Return [x, y] of the center of cell containing provided text 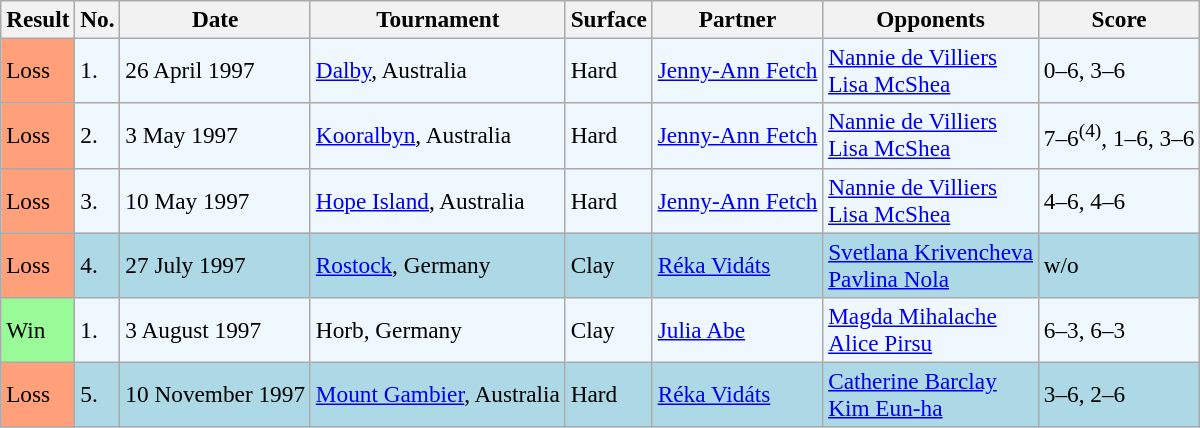
Kooralbyn, Australia [438, 136]
3 May 1997 [215, 136]
w/o [1118, 264]
4–6, 4–6 [1118, 200]
5. [98, 394]
2. [98, 136]
Score [1118, 19]
Surface [608, 19]
Catherine Barclay Kim Eun-ha [931, 394]
26 April 1997 [215, 70]
Partner [737, 19]
Rostock, Germany [438, 264]
3. [98, 200]
0–6, 3–6 [1118, 70]
No. [98, 19]
Magda Mihalache Alice Pirsu [931, 330]
Mount Gambier, Australia [438, 394]
Svetlana Krivencheva Pavlina Nola [931, 264]
Tournament [438, 19]
Date [215, 19]
Hope Island, Australia [438, 200]
Horb, Germany [438, 330]
Win [38, 330]
3–6, 2–6 [1118, 394]
6–3, 6–3 [1118, 330]
7–6(4), 1–6, 3–6 [1118, 136]
27 July 1997 [215, 264]
10 May 1997 [215, 200]
4. [98, 264]
10 November 1997 [215, 394]
Julia Abe [737, 330]
3 August 1997 [215, 330]
Dalby, Australia [438, 70]
Result [38, 19]
Opponents [931, 19]
